For the text-containing cell, return its midpoint in [X, Y] coordinate format. 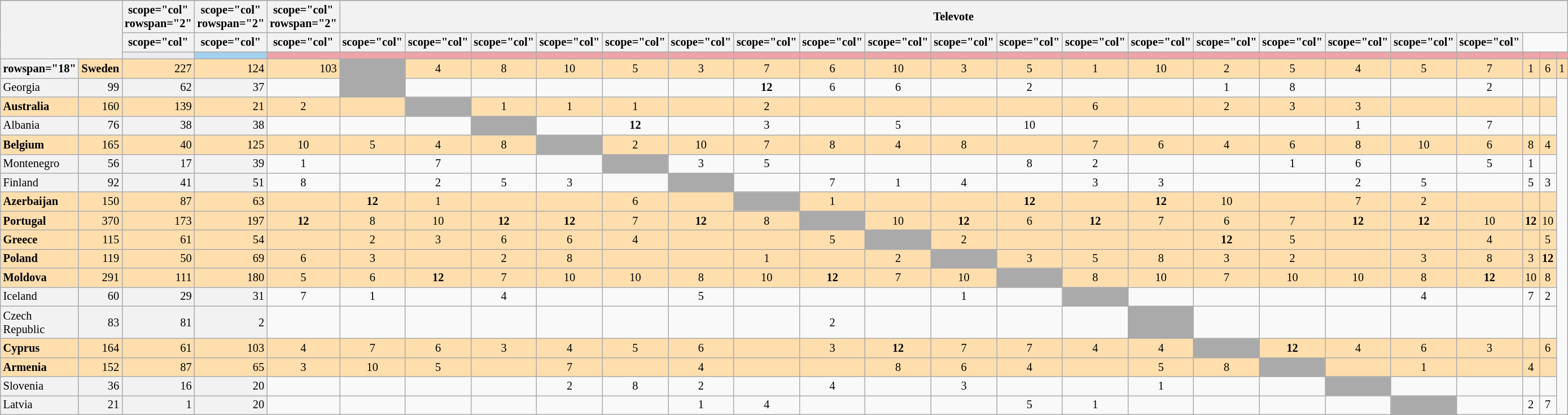
31 [231, 296]
370 [100, 221]
152 [100, 367]
291 [100, 278]
Armenia [40, 367]
54 [231, 239]
Moldova [40, 278]
Portugal [40, 221]
rowspan="18" [40, 68]
60 [100, 296]
17 [158, 164]
Latvia [40, 405]
36 [100, 386]
39 [231, 164]
62 [158, 88]
115 [100, 239]
Iceland [40, 296]
92 [100, 182]
Poland [40, 259]
65 [231, 367]
Azerbaijan [40, 202]
227 [158, 68]
29 [158, 296]
83 [100, 322]
99 [100, 88]
165 [100, 145]
173 [158, 221]
Montenegro [40, 164]
Sweden [100, 68]
16 [158, 386]
150 [100, 202]
197 [231, 221]
125 [231, 145]
180 [231, 278]
Cyprus [40, 348]
37 [231, 88]
Australia [40, 107]
Televote [954, 16]
160 [100, 107]
139 [158, 107]
Albania [40, 125]
40 [158, 145]
51 [231, 182]
76 [100, 125]
124 [231, 68]
111 [158, 278]
Greece [40, 239]
Czech Republic [40, 322]
50 [158, 259]
Georgia [40, 88]
119 [100, 259]
81 [158, 322]
69 [231, 259]
Finland [40, 182]
Belgium [40, 145]
56 [100, 164]
63 [231, 202]
164 [100, 348]
Slovenia [40, 386]
41 [158, 182]
